Scan for the cell matching the given text and deliver its (x, y) coordinate at center. 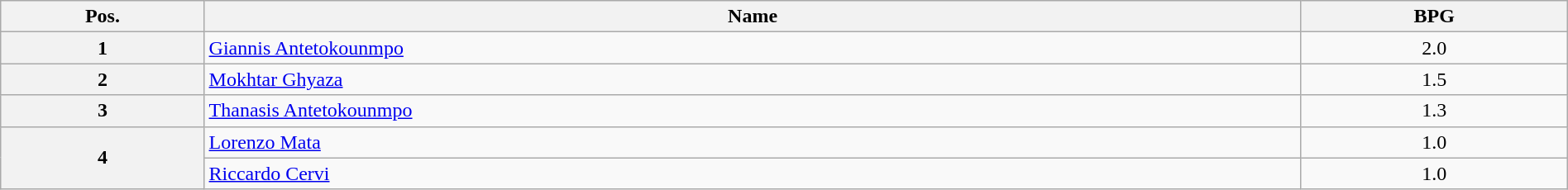
Giannis Antetokounmpo (753, 48)
3 (103, 111)
Pos. (103, 17)
Lorenzo Mata (753, 142)
1.5 (1434, 79)
Thanasis Antetokounmpo (753, 111)
4 (103, 158)
2.0 (1434, 48)
Name (753, 17)
BPG (1434, 17)
2 (103, 79)
1 (103, 48)
1.3 (1434, 111)
Riccardo Cervi (753, 173)
Mokhtar Ghyaza (753, 79)
